Detect which cell encompasses the target text, then output its (X, Y) center coordinate. 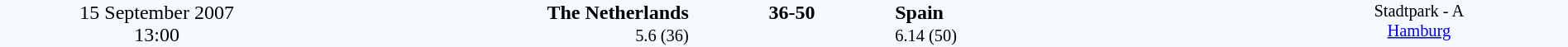
15 September 200713:00 (157, 23)
Stadtpark - A Hamburg (1419, 23)
Spain (1082, 12)
The Netherlands (501, 12)
6.14 (50) (1082, 36)
5.6 (36) (501, 36)
36-50 (791, 12)
